Search for the cell housing the specified text and yield its (X, Y) center coordinate. 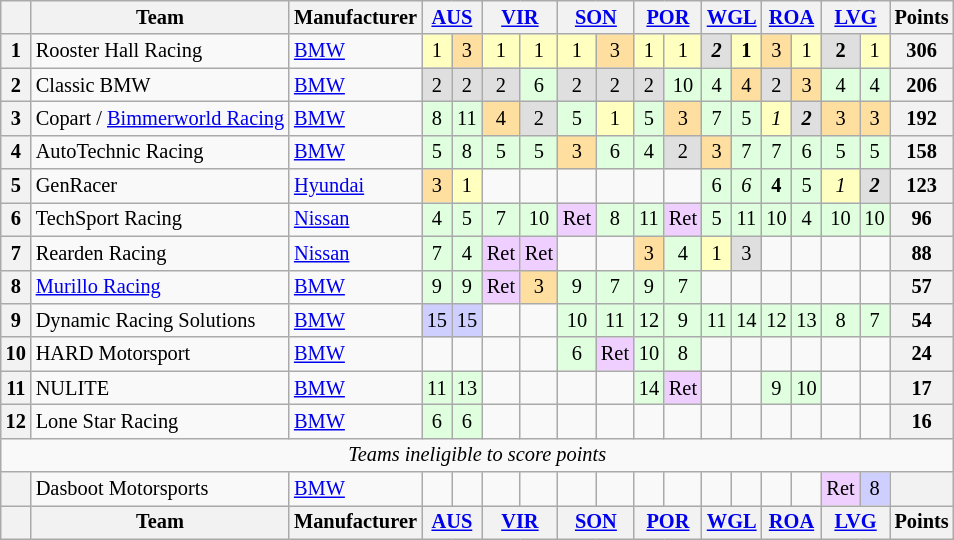
206 (922, 85)
Copart / Bimmerworld Racing (160, 118)
NULITE (160, 388)
17 (922, 388)
Lone Star Racing (160, 421)
Classic BMW (160, 85)
88 (922, 253)
306 (922, 51)
Hyundai (356, 186)
Rooster Hall Racing (160, 51)
Murillo Racing (160, 287)
16 (922, 421)
96 (922, 219)
123 (922, 186)
158 (922, 152)
24 (922, 354)
Dasboot Motorsports (160, 489)
192 (922, 118)
57 (922, 287)
HARD Motorsport (160, 354)
Dynamic Racing Solutions (160, 320)
Rearden Racing (160, 253)
Teams ineligible to score points (478, 455)
GenRacer (160, 186)
AutoTechnic Racing (160, 152)
54 (922, 320)
TechSport Racing (160, 219)
